Output the [x, y] coordinate of the center of the cell containing the given text.  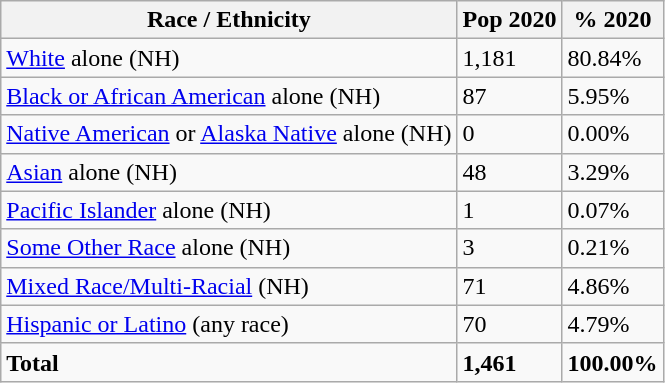
Black or African American alone (NH) [229, 96]
71 [510, 286]
% 2020 [612, 20]
Asian alone (NH) [229, 172]
0.07% [612, 210]
1 [510, 210]
0.00% [612, 134]
4.79% [612, 324]
Race / Ethnicity [229, 20]
White alone (NH) [229, 58]
1,461 [510, 362]
80.84% [612, 58]
3.29% [612, 172]
Mixed Race/Multi-Racial (NH) [229, 286]
Pop 2020 [510, 20]
1,181 [510, 58]
0.21% [612, 248]
Native American or Alaska Native alone (NH) [229, 134]
0 [510, 134]
3 [510, 248]
87 [510, 96]
48 [510, 172]
70 [510, 324]
Pacific Islander alone (NH) [229, 210]
Total [229, 362]
Some Other Race alone (NH) [229, 248]
5.95% [612, 96]
4.86% [612, 286]
Hispanic or Latino (any race) [229, 324]
100.00% [612, 362]
